Return the (x, y) coordinate for the center point of the cell that contains the specified text.  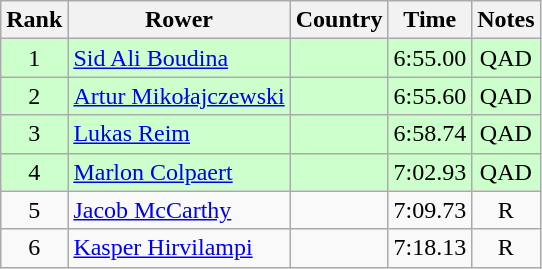
6:58.74 (430, 134)
6 (34, 248)
Sid Ali Boudina (179, 58)
3 (34, 134)
Kasper Hirvilampi (179, 248)
Lukas Reim (179, 134)
7:09.73 (430, 210)
Country (339, 20)
Rower (179, 20)
Rank (34, 20)
7:02.93 (430, 172)
1 (34, 58)
6:55.60 (430, 96)
Artur Mikołajczewski (179, 96)
6:55.00 (430, 58)
2 (34, 96)
Notes (506, 20)
Jacob McCarthy (179, 210)
5 (34, 210)
Marlon Colpaert (179, 172)
Time (430, 20)
4 (34, 172)
7:18.13 (430, 248)
